Locate the cell with the specified text and output its [x, y] center coordinate. 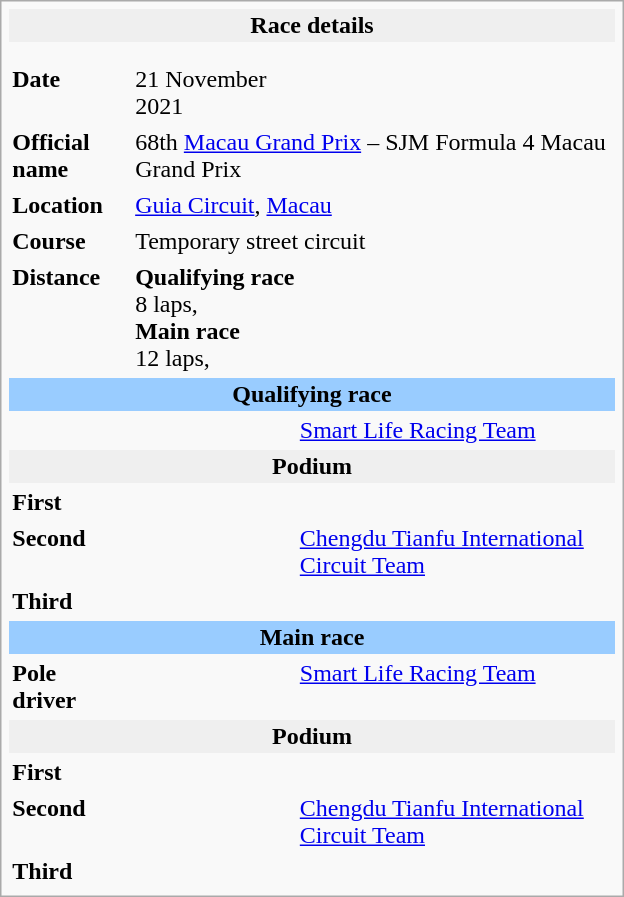
Qualifying race8 laps, Main race12 laps, [374, 318]
Guia Circuit, Macau [374, 206]
Date [69, 93]
Temporary street circuit [374, 242]
Official name [69, 156]
68th Macau Grand Prix – SJM Formula 4 Macau Grand Prix [374, 156]
Qualifying race [312, 394]
21 November 2021 [213, 93]
Course [69, 242]
Pole driver [69, 687]
Race details [312, 26]
Distance [69, 318]
Location [69, 206]
Main race [312, 638]
